Return (x, y) of the center of cell containing provided text 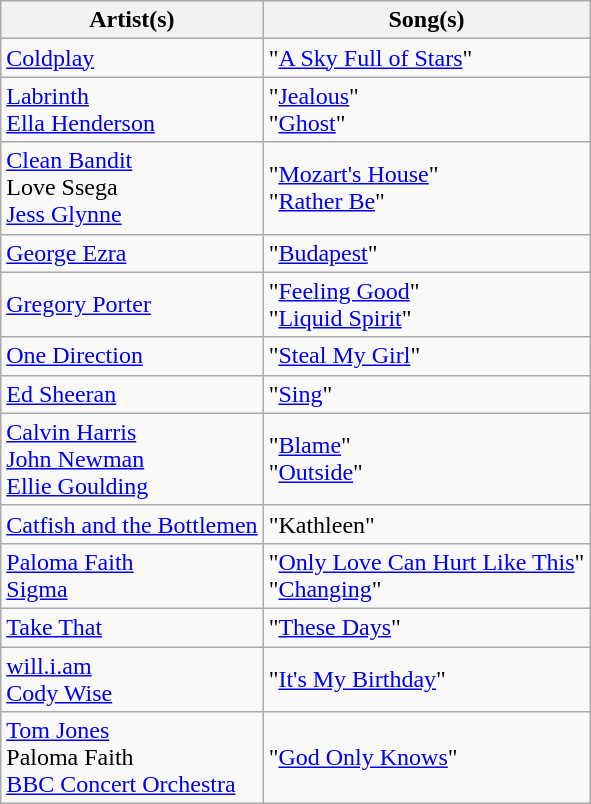
Catfish and the Bottlemen (132, 524)
"Only Love Can Hurt Like This""Changing" (426, 576)
Artist(s) (132, 20)
Coldplay (132, 58)
Calvin HarrisJohn NewmanEllie Goulding (132, 459)
"Budapest" (426, 253)
Tom JonesPaloma FaithBBC Concert Orchestra (132, 758)
"Sing" (426, 394)
"Mozart's House""Rather Be" (426, 188)
"It's My Birthday" (426, 678)
will.i.amCody Wise (132, 678)
Take That (132, 627)
"Steal My Girl" (426, 356)
"Feeling Good""Liquid Spirit" (426, 304)
Song(s) (426, 20)
"These Days" (426, 627)
"Kathleen" (426, 524)
Clean BanditLove SsegaJess Glynne (132, 188)
George Ezra (132, 253)
One Direction (132, 356)
Ed Sheeran (132, 394)
"A Sky Full of Stars" (426, 58)
LabrinthElla Henderson (132, 110)
"Blame""Outside" (426, 459)
"Jealous""Ghost" (426, 110)
Paloma FaithSigma (132, 576)
Gregory Porter (132, 304)
"God Only Knows" (426, 758)
